Locate the cell with the specified text and output its (X, Y) center coordinate. 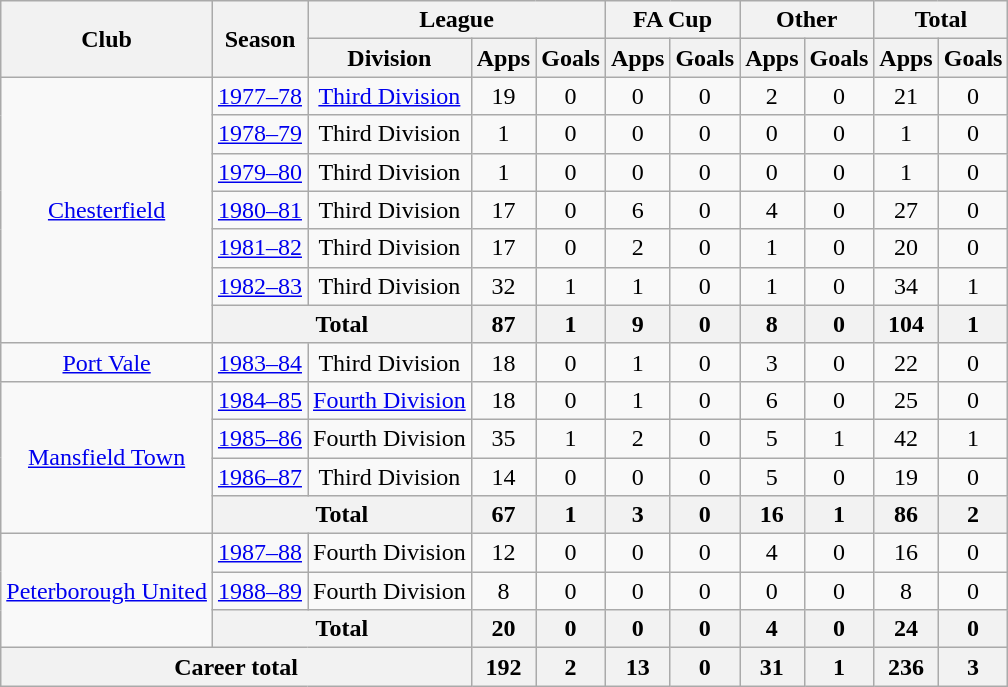
14 (503, 477)
32 (503, 286)
1980–81 (260, 210)
Career total (236, 667)
Port Vale (107, 362)
FA Cup (672, 20)
Season (260, 39)
86 (906, 515)
1977–78 (260, 96)
67 (503, 515)
1979–80 (260, 172)
192 (503, 667)
25 (906, 400)
Club (107, 39)
42 (906, 438)
Peterborough United (107, 591)
21 (906, 96)
1978–79 (260, 134)
1988–89 (260, 591)
1985–86 (260, 438)
31 (772, 667)
Other (807, 20)
1984–85 (260, 400)
Division (390, 58)
22 (906, 362)
236 (906, 667)
Chesterfield (107, 210)
87 (503, 324)
35 (503, 438)
12 (503, 553)
League (457, 20)
13 (637, 667)
Mansfield Town (107, 457)
1982–83 (260, 286)
24 (906, 629)
1987–88 (260, 553)
1983–84 (260, 362)
27 (906, 210)
1986–87 (260, 477)
1981–82 (260, 248)
104 (906, 324)
9 (637, 324)
34 (906, 286)
